Capture the cell that displays the provided text and extract its [X, Y] central coordinate. 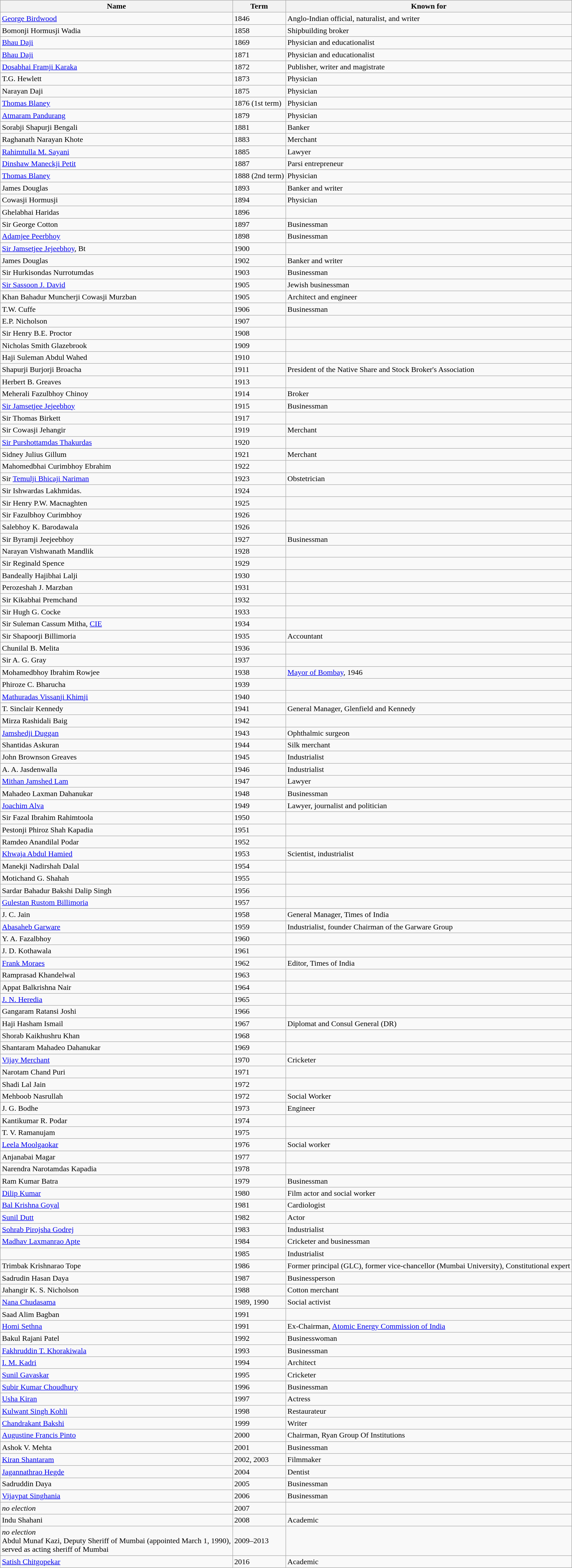
Appat Balkrishna Nair [117, 987]
Sir Sassoon J. David [117, 285]
1980 [259, 1193]
1994 [259, 1363]
1887 [259, 164]
Indu Shahani [117, 1520]
1933 [259, 612]
Shadi Lal Jain [117, 1084]
1879 [259, 115]
Vijay Merchant [117, 1060]
1929 [259, 563]
1922 [259, 466]
Sir Fazal Ibrahim Rahimtoola [117, 818]
Sir Hurkisondas Nurrotumdas [117, 273]
Actor [429, 1217]
Sir Byramji Jeejeebhoy [117, 539]
I. M. Kadri [117, 1363]
1930 [259, 576]
1954 [259, 866]
Kulwant Singh Kohli [117, 1411]
Mohamedbhoy Ibrahim Rowjee [117, 672]
1921 [259, 454]
1945 [259, 757]
Cardiologist [429, 1205]
Abasaheb Garware [117, 927]
Lawyer, journalist and politician [429, 806]
Herbert B. Greaves [117, 382]
Bakul Rajani Patel [117, 1339]
Sunil Dutt [117, 1217]
1937 [259, 660]
Sir Fazulbhoy Curimbhoy [117, 515]
1923 [259, 479]
Mahadeo Laxman Dahanukar [117, 794]
Subir Kumar Choudhury [117, 1387]
1935 [259, 636]
J. G. Bodhe [117, 1108]
1970 [259, 1060]
General Manager, Glenfield and Kennedy [429, 709]
Haji Hasham Ismail [117, 1024]
Sardar Bahadur Bakshi Dalip Singh [117, 890]
1960 [259, 939]
1897 [259, 224]
Sir Temulji Bhicaji Nariman [117, 479]
Haji Suleman Abdul Wahed [117, 358]
2001 [259, 1447]
1883 [259, 139]
Bandeally Hajibhai Lalji [117, 576]
2002, 2003 [259, 1459]
J. C. Jain [117, 914]
Sadrudin Hasan Daya [117, 1278]
Writer [429, 1423]
Shorab Kaikhushru Khan [117, 1036]
1936 [259, 648]
1950 [259, 818]
1906 [259, 309]
Satish Chitgopekar [117, 1562]
1969 [259, 1048]
Editor, Times of India [429, 963]
George Birdwood [117, 18]
Banker [429, 127]
1881 [259, 127]
Augustine Francis Pinto [117, 1435]
Manekji Nadirshah Dalal [117, 866]
1993 [259, 1351]
Shantaram Mahadeo Dahanukar [117, 1048]
1999 [259, 1423]
Cricketer and businessman [429, 1242]
Dosabhai Framji Karaka [117, 67]
Jahangir K. S. Nicholson [117, 1290]
1942 [259, 721]
1910 [259, 358]
Sir Purshottamdas Thakurdas [117, 442]
Jagannathrao Hegde [117, 1472]
Adamjee Peerbhoy [117, 236]
Jewish businessman [429, 285]
Industrialist, founder Chairman of the Garware Group [429, 927]
T. Sinclair Kennedy [117, 709]
Sir Ishwardas Lakhmidas. [117, 491]
Architect [429, 1363]
Dilip Kumar [117, 1193]
Ramdeo Anandilal Podar [117, 842]
Obstetrician [429, 479]
Mahomedbhai Curimbhoy Ebrahim [117, 466]
1919 [259, 430]
1858 [259, 31]
1908 [259, 333]
1938 [259, 672]
Filmmaker [429, 1459]
Sir Reginald Spence [117, 563]
2009–2013 [259, 1541]
1893 [259, 188]
General Manager, Times of India [429, 914]
Ashok V. Mehta [117, 1447]
1983 [259, 1229]
Sidney Julius Gillum [117, 454]
Salebhoy K. Barodawala [117, 527]
2016 [259, 1562]
Perozeshah J. Marzban [117, 588]
Phiroze C. Bharucha [117, 684]
1941 [259, 709]
Ex-Chairman, Atomic Energy Commission of India [429, 1326]
1871 [259, 55]
T.G. Hewlett [117, 79]
Actress [429, 1399]
2007 [259, 1508]
Narendra Narotamdas Kapadia [117, 1169]
1995 [259, 1375]
1934 [259, 624]
Chairman, Ryan Group Of Institutions [429, 1435]
Usha Kiran [117, 1399]
J. D. Kothawala [117, 951]
1959 [259, 927]
1873 [259, 79]
Gulestan Rustom Billimoria [117, 902]
1982 [259, 1217]
Sir Cowasji Jehangir [117, 430]
1958 [259, 914]
1988 [259, 1290]
Term [259, 6]
1931 [259, 588]
Mathuradas Vissanji Khimji [117, 696]
1917 [259, 418]
1987 [259, 1278]
Motichand G. Shahah [117, 878]
Nicholas Smith Glazebrook [117, 345]
Khwaja Abdul Hamied [117, 854]
1846 [259, 18]
Cotton merchant [429, 1290]
1961 [259, 951]
1914 [259, 394]
1925 [259, 503]
1953 [259, 854]
1996 [259, 1387]
1966 [259, 1011]
1981 [259, 1205]
1956 [259, 890]
1973 [259, 1108]
Sir A. G. Gray [117, 660]
E.P. Nicholson [117, 321]
Frank Moraes [117, 963]
1909 [259, 345]
Sir Suleman Cassum Mitha, CIE [117, 624]
Diplomat and Consul General (DR) [429, 1024]
1997 [259, 1399]
Ophthalmic surgeon [429, 733]
1885 [259, 152]
1896 [259, 212]
1951 [259, 830]
1902 [259, 261]
1977 [259, 1157]
Anjanabai Magar [117, 1157]
Raghanath Narayan Khote [117, 139]
Chandrakant Bakshi [117, 1423]
Y. A. Fazalbhoy [117, 939]
Social activist [429, 1302]
1869 [259, 43]
1952 [259, 842]
2004 [259, 1472]
2005 [259, 1484]
Chunilal B. Melita [117, 648]
Sadruddin Daya [117, 1484]
Parsi entrepreneur [429, 164]
1949 [259, 806]
no election [117, 1508]
1971 [259, 1072]
1986 [259, 1266]
Joachim Alva [117, 806]
1962 [259, 963]
1888 (2nd term) [259, 176]
1944 [259, 745]
1913 [259, 382]
1984 [259, 1242]
1903 [259, 273]
Cowasji Hormusji [117, 200]
1975 [259, 1133]
1943 [259, 733]
President of the Native Share and Stock Broker's Association [429, 370]
1998 [259, 1411]
Ramprasad Khandelwal [117, 975]
1967 [259, 1024]
Saad Alim Bagban [117, 1314]
Name [117, 6]
1876 (1st term) [259, 103]
Shapurji Burjorji Broacha [117, 370]
Known for [429, 6]
Kantikumar R. Podar [117, 1120]
Gangaram Ratansi Joshi [117, 1011]
no election Abdul Munaf Kazi, Deputy Sheriff of Mumbai (appointed March 1, 1990), served as acting sheriff of Mumbai [117, 1541]
1915 [259, 406]
2008 [259, 1520]
1928 [259, 551]
1924 [259, 491]
1992 [259, 1339]
1939 [259, 684]
Mirza Rashidali Baig [117, 721]
J. N. Heredia [117, 999]
Sorabji Shapurji Bengali [117, 127]
T.W. Cuffe [117, 309]
Social worker [429, 1145]
2006 [259, 1496]
Mayor of Bombay, 1946 [429, 672]
Sir Jamsetjee Jejeebhoy, Bt [117, 248]
Ram Kumar Batra [117, 1181]
1985 [259, 1254]
Fakhruddin T. Khorakiwala [117, 1351]
1989, 1990 [259, 1302]
Bomonji Hormusji Wadia [117, 31]
Scientist, industrialist [429, 854]
Sir Henry B.E. Proctor [117, 333]
Film actor and social worker [429, 1193]
1974 [259, 1120]
1964 [259, 987]
Dentist [429, 1472]
Sir Jamsetjee Jejeebhoy [117, 406]
Shipbuilding broker [429, 31]
1965 [259, 999]
Sir George Cotton [117, 224]
Homi Sethna [117, 1326]
Sir Thomas Birkett [117, 418]
1976 [259, 1145]
1911 [259, 370]
1932 [259, 600]
Sir Hugh G. Cocke [117, 612]
Leela Moolgaokar [117, 1145]
1957 [259, 902]
Ghelabhai Haridas [117, 212]
Narayan Daji [117, 91]
1963 [259, 975]
1900 [259, 248]
Sir Kikabhai Premchand [117, 600]
1979 [259, 1181]
1894 [259, 200]
Publisher, writer and magistrate [429, 67]
2000 [259, 1435]
Broker [429, 394]
Social Worker [429, 1096]
Khan Bahadur Muncherji Cowasji Murzban [117, 297]
1968 [259, 1036]
Sunil Gavaskar [117, 1375]
1947 [259, 781]
Dinshaw Maneckji Petit [117, 164]
Accountant [429, 636]
1872 [259, 67]
Bal Krishna Goyal [117, 1205]
Restaurateur [429, 1411]
Kiran Shantaram [117, 1459]
1920 [259, 442]
Engineer [429, 1108]
Mehboob Nasrullah [117, 1096]
Nana Chudasama [117, 1302]
Meherali Fazulbhoy Chinoy [117, 394]
Trimbak Krishnarao Tope [117, 1266]
A. A. Jasdenwalla [117, 769]
T. V. Ramanujam [117, 1133]
Businesswoman [429, 1339]
Former principal (GLC), former vice-chancellor (Mumbai University), Constitutional expert [429, 1266]
1948 [259, 794]
Anglo-Indian official, naturalist, and writer [429, 18]
Silk merchant [429, 745]
Jamshedji Duggan [117, 733]
1875 [259, 91]
John Brownson Greaves [117, 757]
Madhav Laxmanrao Apte [117, 1242]
Mithan Jamshed Lam [117, 781]
Businessperson [429, 1278]
Sir Henry P.W. Macnaghten [117, 503]
Vijaypat Singhania [117, 1496]
Atmaram Pandurang [117, 115]
1946 [259, 769]
Sir Shapoorji Billimoria [117, 636]
1898 [259, 236]
1978 [259, 1169]
Narayan Vishwanath Mandlik [117, 551]
Architect and engineer [429, 297]
Rahimtulla M. Sayani [117, 152]
1940 [259, 696]
1927 [259, 539]
Sohrab Pirojsha Godrej [117, 1229]
Narotam Chand Puri [117, 1072]
1907 [259, 321]
1955 [259, 878]
Shantidas Askuran [117, 745]
Pestonji Phiroz Shah Kapadia [117, 830]
